Locate the cell with the specified text and output its (x, y) center coordinate. 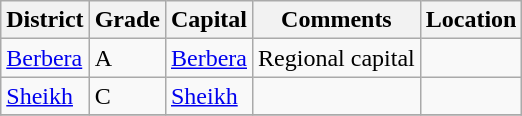
Capital (208, 20)
District (45, 20)
Grade (127, 20)
Regional capital (337, 58)
Comments (337, 20)
Location (471, 20)
C (127, 96)
A (127, 58)
